Determine the (x, y) coordinate at the center of the cell enclosing the given text.  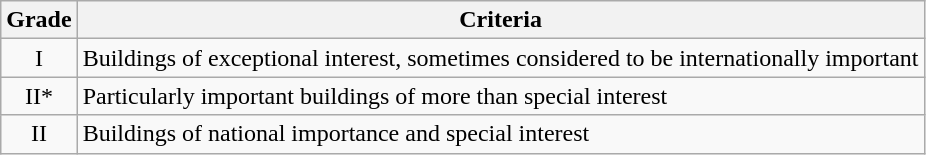
I (39, 58)
II* (39, 96)
Criteria (500, 20)
Particularly important buildings of more than special interest (500, 96)
Grade (39, 20)
II (39, 134)
Buildings of exceptional interest, sometimes considered to be internationally important (500, 58)
Buildings of national importance and special interest (500, 134)
